Provide the [x, y] coordinate of the cell's center where the given text is located.  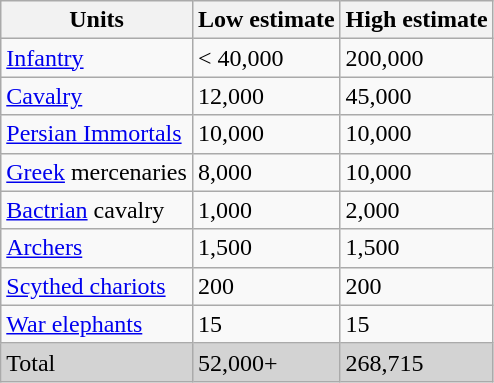
200,000 [416, 58]
Archers [97, 248]
Infantry [97, 58]
12,000 [266, 96]
Scythed chariots [97, 286]
Cavalry [97, 96]
268,715 [416, 362]
45,000 [416, 96]
52,000+ [266, 362]
Greek mercenaries [97, 172]
Units [97, 20]
< 40,000 [266, 58]
Bactrian cavalry [97, 210]
Persian Immortals [97, 134]
War elephants [97, 324]
Low estimate [266, 20]
High estimate [416, 20]
2,000 [416, 210]
8,000 [266, 172]
1,000 [266, 210]
Total [97, 362]
